Return the (x, y) coordinate for the center point of the cell that contains the specified text.  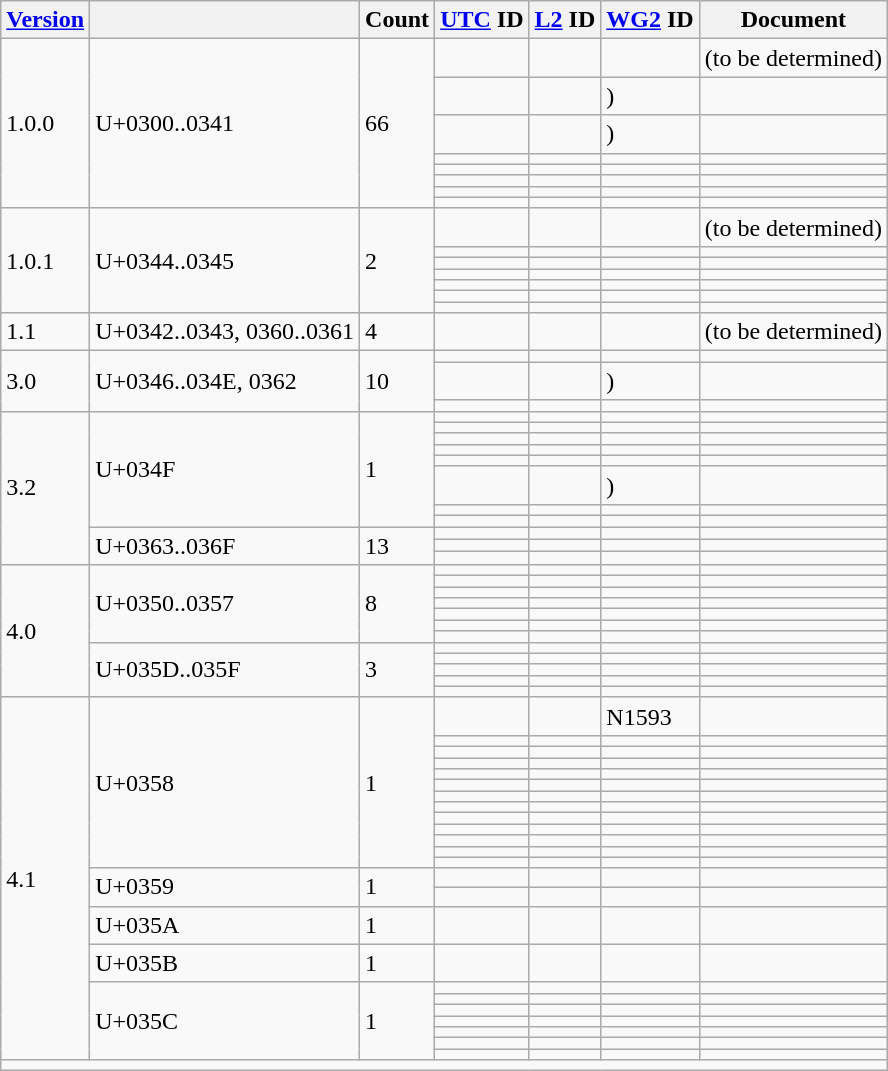
U+0358 (225, 782)
4 (398, 332)
U+035B (225, 963)
U+035A (225, 925)
U+0359 (225, 887)
L2 ID (565, 20)
U+0346..034E, 0362 (225, 381)
3 (398, 670)
U+0300..0341 (225, 124)
2 (398, 260)
U+035C (225, 1020)
UTC ID (482, 20)
10 (398, 381)
Count (398, 20)
WG2 ID (650, 20)
U+0350..0357 (225, 604)
1.0.0 (46, 124)
U+035D..035F (225, 670)
1.0.1 (46, 260)
4.1 (46, 878)
3.2 (46, 488)
N1593 (650, 716)
13 (398, 545)
Document (793, 20)
8 (398, 604)
U+034F (225, 469)
Version (46, 20)
1.1 (46, 332)
U+0342..0343, 0360..0361 (225, 332)
66 (398, 124)
U+0344..0345 (225, 260)
3.0 (46, 381)
4.0 (46, 632)
U+0363..036F (225, 545)
